Pinpoint the cell where the given text exists, returning its (X, Y) midpoint coordinate. 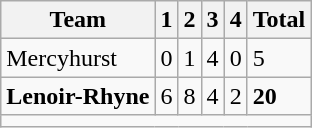
3 (212, 20)
Mercyhurst (78, 58)
6 (166, 96)
8 (190, 96)
5 (279, 58)
20 (279, 96)
Lenoir-Rhyne (78, 96)
Total (279, 20)
Team (78, 20)
